Search for the cell housing the specified text and yield its [x, y] center coordinate. 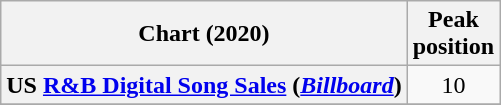
Peakposition [453, 34]
10 [453, 85]
Chart (2020) [204, 34]
US R&B Digital Song Sales (Billboard) [204, 85]
